Identify which cell holds the provided text, then report its [x, y] central coordinate. 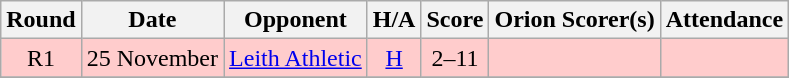
25 November [152, 58]
Date [152, 20]
Leith Athletic [296, 58]
Attendance [724, 20]
Score [455, 20]
Round [41, 20]
H/A [394, 20]
R1 [41, 58]
Orion Scorer(s) [574, 20]
2–11 [455, 58]
H [394, 58]
Opponent [296, 20]
